Capture the cell that displays the provided text and extract its [x, y] central coordinate. 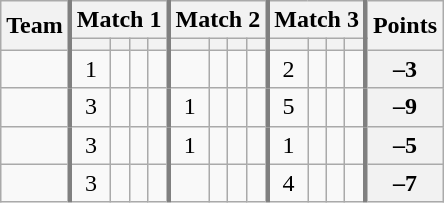
Match 3 [316, 20]
–3 [404, 69]
Team [36, 26]
–5 [404, 145]
–9 [404, 107]
Match 1 [120, 20]
4 [288, 183]
2 [288, 69]
Match 2 [218, 20]
5 [288, 107]
–7 [404, 183]
Points [404, 26]
